Output the (x, y) coordinate of the center of the cell containing the given text.  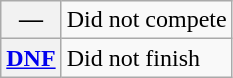
Did not compete (146, 20)
Did not finish (146, 58)
— (31, 20)
DNF (31, 58)
